For the text-containing cell, return its midpoint in [X, Y] coordinate format. 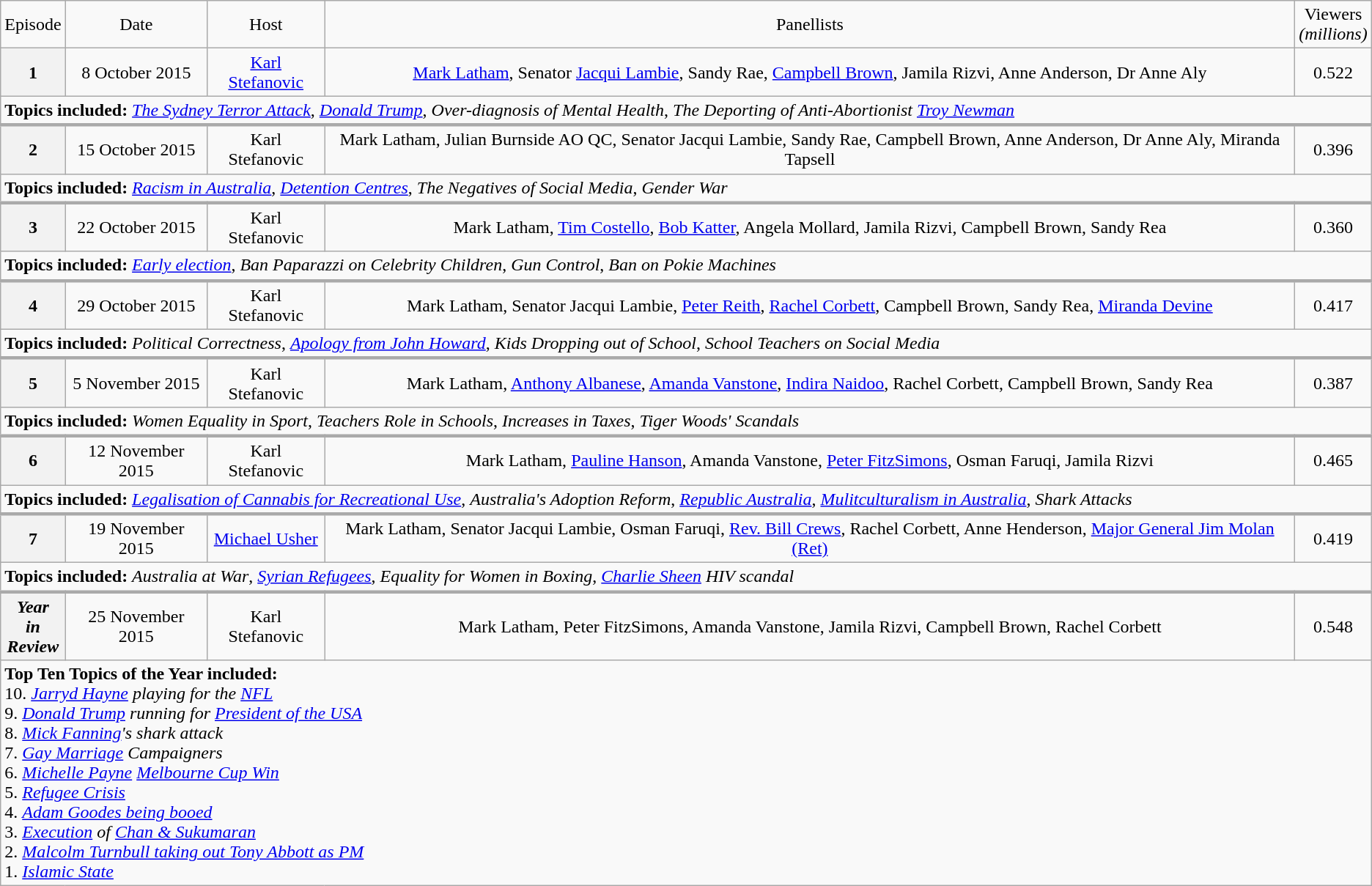
Topics included: Women Equality in Sport, Teachers Role in Schools, Increases in Taxes, Tiger Woods' Scandals [686, 421]
15 October 2015 [136, 149]
0.548 [1334, 626]
29 October 2015 [136, 305]
Host [265, 25]
Topics included: Racism in Australia, Detention Centres, The Negatives of Social Media, Gender War [686, 188]
Mark Latham, Anthony Albanese, Amanda Vanstone, Indira Naidoo, Rachel Corbett, Campbell Brown, Sandy Rea [810, 383]
6 [33, 460]
4 [33, 305]
7 [33, 538]
Date [136, 25]
0.396 [1334, 149]
5 November 2015 [136, 383]
Mark Latham, Julian Burnside AO QC, Senator Jacqui Lambie, Sandy Rae, Campbell Brown, Anne Anderson, Dr Anne Aly, Miranda Tapsell [810, 149]
12 November 2015 [136, 460]
Mark Latham, Senator Jacqui Lambie, Peter Reith, Rachel Corbett, Campbell Brown, Sandy Rea, Miranda Devine [810, 305]
Topics included: Political Correctness, Apology from John Howard, Kids Dropping out of School, School Teachers on Social Media [686, 344]
0.387 [1334, 383]
Mark Latham, Tim Costello, Bob Katter, Angela Mollard, Jamila Rizvi, Campbell Brown, Sandy Rea [810, 227]
3 [33, 227]
Panellists [810, 25]
Mark Latham, Pauline Hanson, Amanda Vanstone, Peter FitzSimons, Osman Faruqi, Jamila Rizvi [810, 460]
5 [33, 383]
25 November 2015 [136, 626]
Topics included: Early election, Ban Paparazzi on Celebrity Children, Gun Control, Ban on Pokie Machines [686, 266]
YearinReview [33, 626]
Michael Usher [265, 538]
2 [33, 149]
0.465 [1334, 460]
0.522 [1334, 72]
Topics included: The Sydney Terror Attack, Donald Trump, Over-diagnosis of Mental Health, The Deporting of Anti-Abortionist Troy Newman [686, 111]
Mark Latham, Senator Jacqui Lambie, Osman Faruqi, Rev. Bill Crews, Rachel Corbett, Anne Henderson, Major General Jim Molan (Ret) [810, 538]
Mark Latham, Senator Jacqui Lambie, Sandy Rae, Campbell Brown, Jamila Rizvi, Anne Anderson, Dr Anne Aly [810, 72]
Topics included: Australia at War, Syrian Refugees, Equality for Women in Boxing, Charlie Sheen HIV scandal [686, 577]
19 November 2015 [136, 538]
0.417 [1334, 305]
22 October 2015 [136, 227]
Viewers(millions) [1334, 25]
0.360 [1334, 227]
0.419 [1334, 538]
8 October 2015 [136, 72]
Episode [33, 25]
1 [33, 72]
Mark Latham, Peter FitzSimons, Amanda Vanstone, Jamila Rizvi, Campbell Brown, Rachel Corbett [810, 626]
